Identify which cell holds the provided text, then report its [x, y] central coordinate. 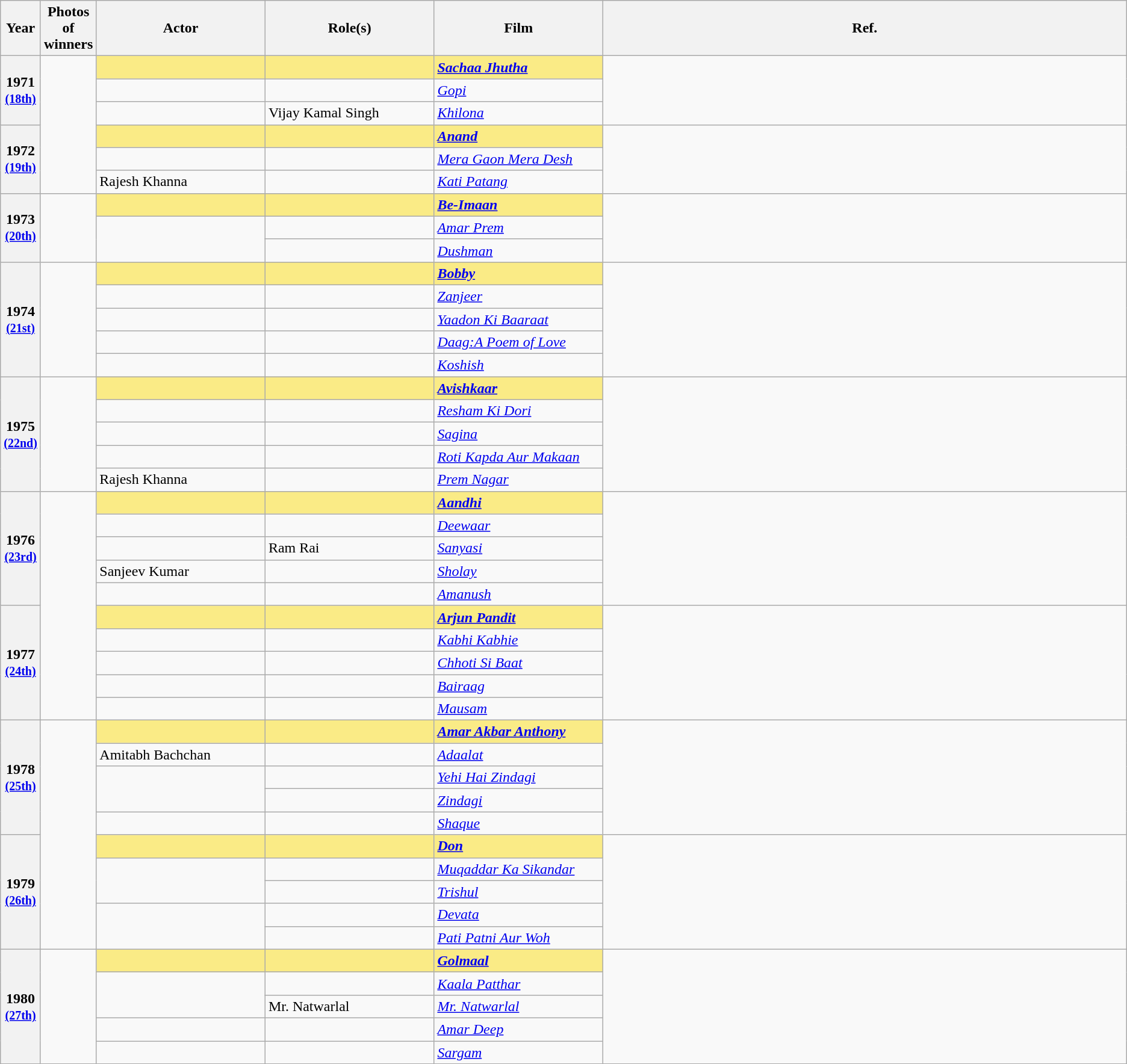
Bairaag [519, 685]
Anand [519, 136]
Arjun Pandit [519, 617]
Deewaar [519, 525]
Khilona [519, 113]
Sanjeev Kumar [181, 571]
Ref. [865, 28]
Resham Ki Dori [519, 411]
Aandhi [519, 503]
Yaadon Ki Baaraat [519, 320]
Shaque [519, 823]
Kati Patang [519, 182]
Sachaa Jhutha [519, 67]
Prem Nagar [519, 480]
Kaala Patthar [519, 983]
Amar Akbar Anthony [519, 732]
1971 (18th) [20, 90]
Golmaal [519, 960]
Chhoti Si Baat [519, 663]
Role(s) [349, 28]
Gopi [519, 90]
Daag:A Poem of Love [519, 342]
Avishkaar [519, 388]
Sargam [519, 1053]
Amar Deep [519, 1029]
Vijay Kamal Singh [349, 113]
Ram Rai [349, 548]
Muqaddar Ka Sikandar [519, 869]
Mausam [519, 709]
Mera Gaon Mera Desh [519, 159]
Koshish [519, 365]
1979 (26th) [20, 892]
Sanyasi [519, 548]
Pati Patni Aur Woh [519, 938]
Dushman [519, 250]
Zindagi [519, 800]
Kabhi Kabhie [519, 640]
1972 (19th) [20, 159]
Year [20, 28]
Zanjeer [519, 296]
Amar Prem [519, 227]
Devata [519, 915]
Don [519, 846]
1978(25th) [20, 778]
1974 (21st) [20, 319]
1975 (22nd) [20, 434]
Roti Kapda Aur Makaan [519, 457]
Bobby [519, 273]
Amitabh Bachchan [181, 755]
Be-Imaan [519, 205]
1976 (23rd) [20, 548]
Photos of winners [68, 28]
Yehi Hai Zindagi [519, 778]
Film [519, 28]
1973 (20th) [20, 227]
Trishul [519, 892]
Sagina [519, 434]
Sholay [519, 571]
1977 (24th) [20, 663]
Amanush [519, 594]
1980 (27th) [20, 1006]
Adaalat [519, 755]
Actor [181, 28]
